Return the (x, y) coordinate for the center point of the cell that contains the specified text.  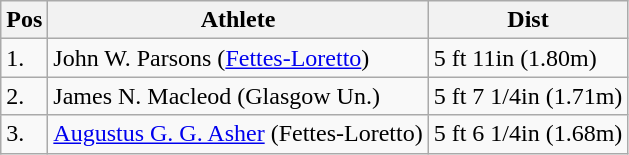
3. (24, 134)
1. (24, 58)
Dist (528, 20)
5 ft 11in (1.80m) (528, 58)
5 ft 7 1/4in (1.71m) (528, 96)
John W. Parsons (Fettes-Loretto) (238, 58)
Athlete (238, 20)
Pos (24, 20)
2. (24, 96)
5 ft 6 1/4in (1.68m) (528, 134)
Augustus G. G. Asher (Fettes-Loretto) (238, 134)
James N. Macleod (Glasgow Un.) (238, 96)
